Provide the (x, y) coordinate of the cell's center where the given text is located.  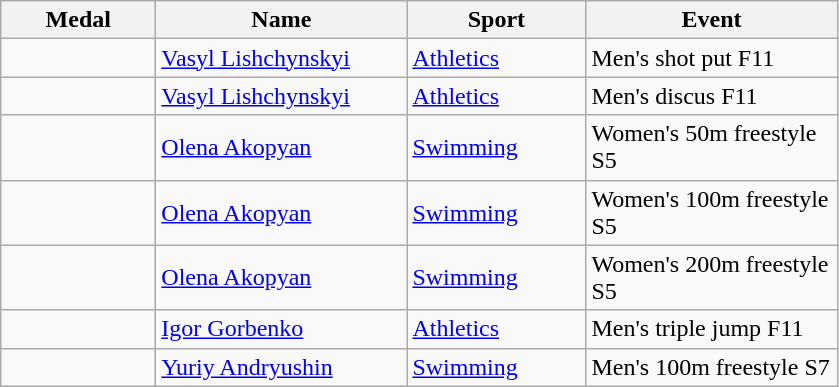
Men's 100m freestyle S7 (712, 367)
Men's triple jump F11 (712, 329)
Women's 50m freestyle S5 (712, 148)
Women's 200m freestyle S5 (712, 278)
Event (712, 20)
Men's shot put F11 (712, 58)
Medal (78, 20)
Men's discus F11 (712, 96)
Igor Gorbenko (282, 329)
Name (282, 20)
Women's 100m freestyle S5 (712, 212)
Sport (496, 20)
Yuriy Andryushin (282, 367)
